Extract the [x, y] coordinate from the center of the cell holding the provided text.  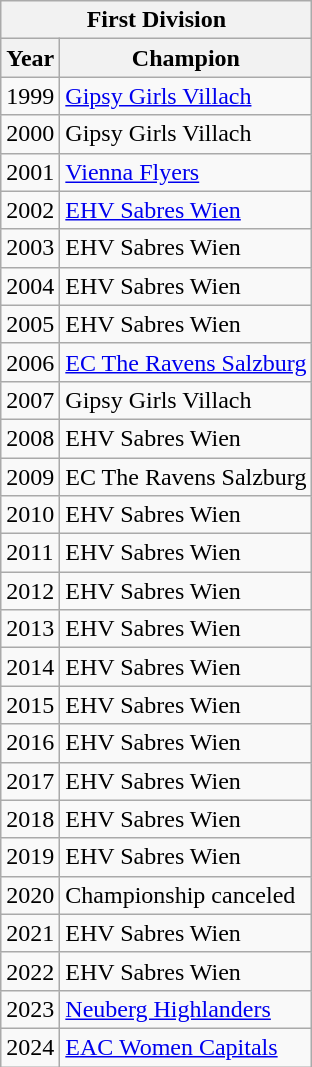
2010 [30, 515]
2017 [30, 781]
1999 [30, 96]
2021 [30, 933]
2004 [30, 286]
2003 [30, 248]
2013 [30, 629]
2006 [30, 362]
2020 [30, 895]
First Division [156, 20]
2016 [30, 743]
2015 [30, 705]
2014 [30, 667]
2024 [30, 1047]
2009 [30, 477]
2023 [30, 1009]
2002 [30, 210]
2001 [30, 172]
2012 [30, 591]
Vienna Flyers [186, 172]
Neuberg Highlanders [186, 1009]
2005 [30, 324]
EAC Women Capitals [186, 1047]
2018 [30, 819]
Champion [186, 58]
2007 [30, 400]
Championship canceled [186, 895]
2000 [30, 134]
2022 [30, 971]
Year [30, 58]
2011 [30, 553]
2008 [30, 438]
2019 [30, 857]
